Output the (X, Y) coordinate of the center of the cell containing the given text.  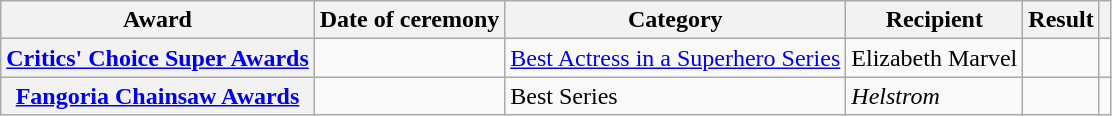
Category (676, 20)
Elizabeth Marvel (934, 58)
Recipient (934, 20)
Critics' Choice Super Awards (158, 58)
Result (1061, 20)
Fangoria Chainsaw Awards (158, 96)
Best Actress in a Superhero Series (676, 58)
Award (158, 20)
Helstrom (934, 96)
Best Series (676, 96)
Date of ceremony (410, 20)
